Pinpoint the cell where the given text exists, returning its [X, Y] midpoint coordinate. 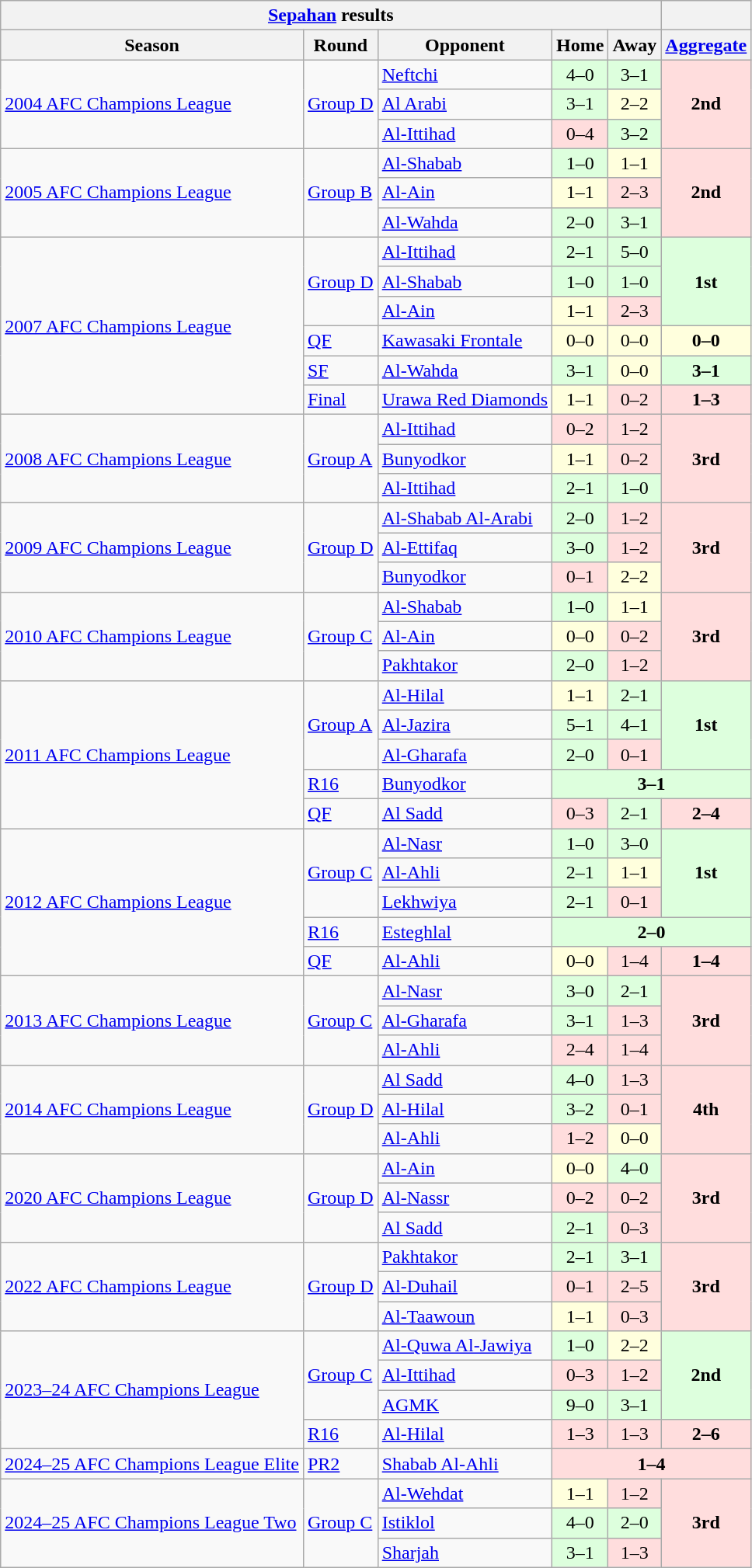
0–4 [580, 134]
Al-Nassr [465, 1198]
Sharjah [465, 1552]
Opponent [465, 45]
2022 AFC Champions League [152, 1286]
4–1 [635, 725]
2007 AFC Champions League [152, 325]
Urawa Red Diamonds [465, 400]
2–6 [706, 1434]
2010 AFC Champions League [152, 636]
Kawasaki Frontale [465, 340]
AGMK [465, 1405]
Al-Taawoun [465, 1316]
Al-Quwa Al-Jawiya [465, 1346]
Esteghlal [465, 932]
Al-Shabab Al-Arabi [465, 518]
Final [340, 400]
2004 AFC Champions League [152, 104]
Shabab Al-Ahli [465, 1464]
2024–25 AFC Champions League Two [152, 1523]
Al Arabi [465, 104]
Al-Jazira [465, 725]
Away [635, 45]
2014 AFC Champions League [152, 1109]
Lekhwiya [465, 902]
Season [152, 45]
Al-Ettifaq [465, 548]
4th [706, 1109]
Round [340, 45]
Home [580, 45]
2–5 [635, 1286]
Neftchi [465, 75]
9–0 [580, 1405]
2009 AFC Champions League [152, 548]
2011 AFC Champions League [152, 754]
5–1 [580, 725]
2020 AFC Champions League [152, 1198]
2024–25 AFC Champions League Elite [152, 1464]
Al-Wehdat [465, 1493]
2008 AFC Champions League [152, 459]
Istiklol [465, 1523]
Al-Duhail [465, 1286]
PR2 [340, 1464]
2013 AFC Champions League [152, 1020]
2023–24 AFC Champions League [152, 1390]
Aggregate [706, 45]
2012 AFC Champions League [152, 902]
2005 AFC Champions League [152, 193]
Group B [340, 193]
Sepahan results [331, 16]
SF [340, 370]
5–0 [635, 252]
